Find where the given text appears and provide that cell's center as (X, Y) coordinate. 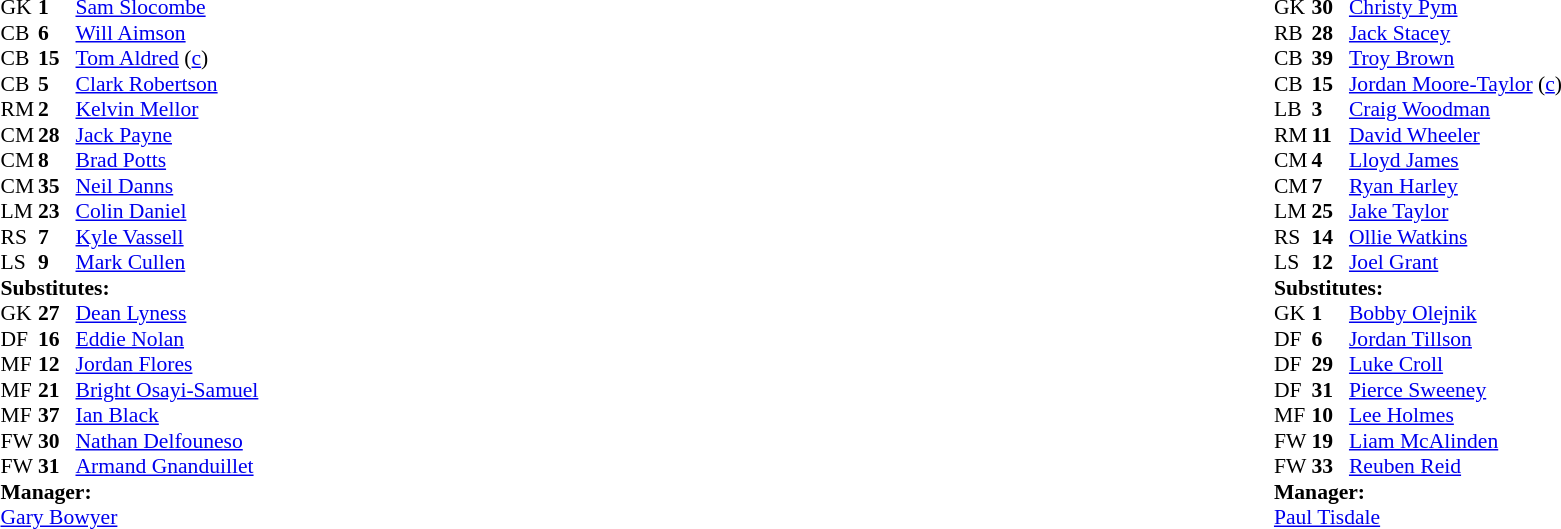
Bright Osayi-Samuel (168, 390)
Eddie Nolan (168, 339)
Neil Danns (168, 186)
23 (57, 211)
Jack Payne (168, 135)
14 (1330, 237)
21 (57, 390)
LB (1293, 109)
Kyle Vassell (168, 237)
2 (57, 109)
RB (1293, 33)
25 (1330, 211)
29 (1330, 365)
Mark Cullen (168, 263)
Brad Potts (168, 161)
Clark Robertson (168, 84)
Ian Black (168, 415)
39 (1330, 59)
Manager: (129, 492)
11 (1330, 135)
10 (1330, 415)
19 (1330, 441)
30 (57, 441)
3 (1330, 109)
4 (1330, 161)
5 (57, 84)
8 (57, 161)
Nathan Delfouneso (168, 441)
Colin Daniel (168, 211)
37 (57, 415)
Substitutes: (129, 288)
27 (57, 313)
Armand Gnanduillet (168, 467)
33 (1330, 467)
Jordan Flores (168, 365)
Will Aimson (168, 33)
Dean Lyness (168, 313)
1 (1330, 313)
Kelvin Mellor (168, 109)
16 (57, 339)
9 (57, 263)
35 (57, 186)
Tom Aldred (c) (168, 59)
